Return [X, Y] of the center of cell containing provided text 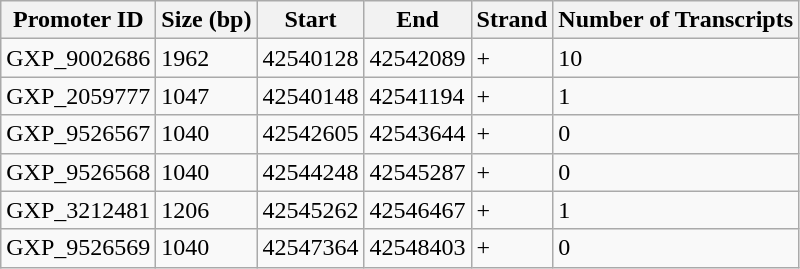
Size (bp) [206, 20]
42541194 [418, 96]
42542089 [418, 58]
42544248 [310, 172]
End [418, 20]
1206 [206, 210]
42542605 [310, 134]
42548403 [418, 248]
42540128 [310, 58]
GXP_9526568 [78, 172]
GXP_9002686 [78, 58]
GXP_9526569 [78, 248]
Promoter ID [78, 20]
Start [310, 20]
1962 [206, 58]
GXP_2059777 [78, 96]
42545262 [310, 210]
42540148 [310, 96]
42545287 [418, 172]
GXP_9526567 [78, 134]
42547364 [310, 248]
Number of Transcripts [676, 20]
GXP_3212481 [78, 210]
42546467 [418, 210]
42543644 [418, 134]
10 [676, 58]
Strand [512, 20]
1047 [206, 96]
